Scan for the cell matching the given text and deliver its (x, y) coordinate at center. 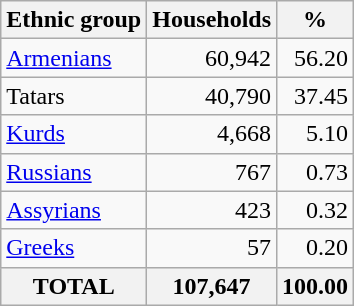
TOTAL (74, 286)
Armenians (74, 58)
Households (212, 20)
% (316, 20)
37.45 (316, 96)
0.20 (316, 248)
Assyrians (74, 210)
0.32 (316, 210)
767 (212, 172)
Russians (74, 172)
0.73 (316, 172)
Tatars (74, 96)
Kurds (74, 134)
56.20 (316, 58)
60,942 (212, 58)
Ethnic group (74, 20)
40,790 (212, 96)
107,647 (212, 286)
5.10 (316, 134)
100.00 (316, 286)
4,668 (212, 134)
Greeks (74, 248)
57 (212, 248)
423 (212, 210)
